Return the [X, Y] coordinate for the center point of the cell that contains the specified text.  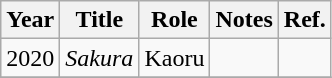
Notes [244, 20]
Role [174, 20]
2020 [30, 58]
Ref. [304, 20]
Kaoru [174, 58]
Sakura [100, 58]
Title [100, 20]
Year [30, 20]
